Return the [X, Y] coordinate for the center point of the cell that contains the specified text.  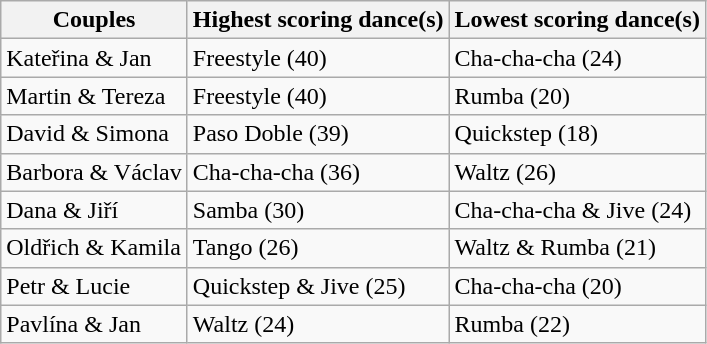
Kateřina & Jan [94, 58]
Barbora & Václav [94, 172]
Cha-cha-cha (24) [577, 58]
Highest scoring dance(s) [318, 20]
Waltz (24) [318, 324]
Quickstep (18) [577, 134]
Samba (30) [318, 210]
Dana & Jiří [94, 210]
Waltz (26) [577, 172]
Cha-cha-cha (36) [318, 172]
Cha-cha-cha (20) [577, 286]
Couples [94, 20]
Cha-cha-cha & Jive (24) [577, 210]
Oldřich & Kamila [94, 248]
Tango (26) [318, 248]
Paso Doble (39) [318, 134]
Waltz & Rumba (21) [577, 248]
Lowest scoring dance(s) [577, 20]
Rumba (20) [577, 96]
Martin & Tereza [94, 96]
Pavlína & Jan [94, 324]
David & Simona [94, 134]
Rumba (22) [577, 324]
Petr & Lucie [94, 286]
Quickstep & Jive (25) [318, 286]
